Pinpoint the cell where the given text exists, returning its (X, Y) midpoint coordinate. 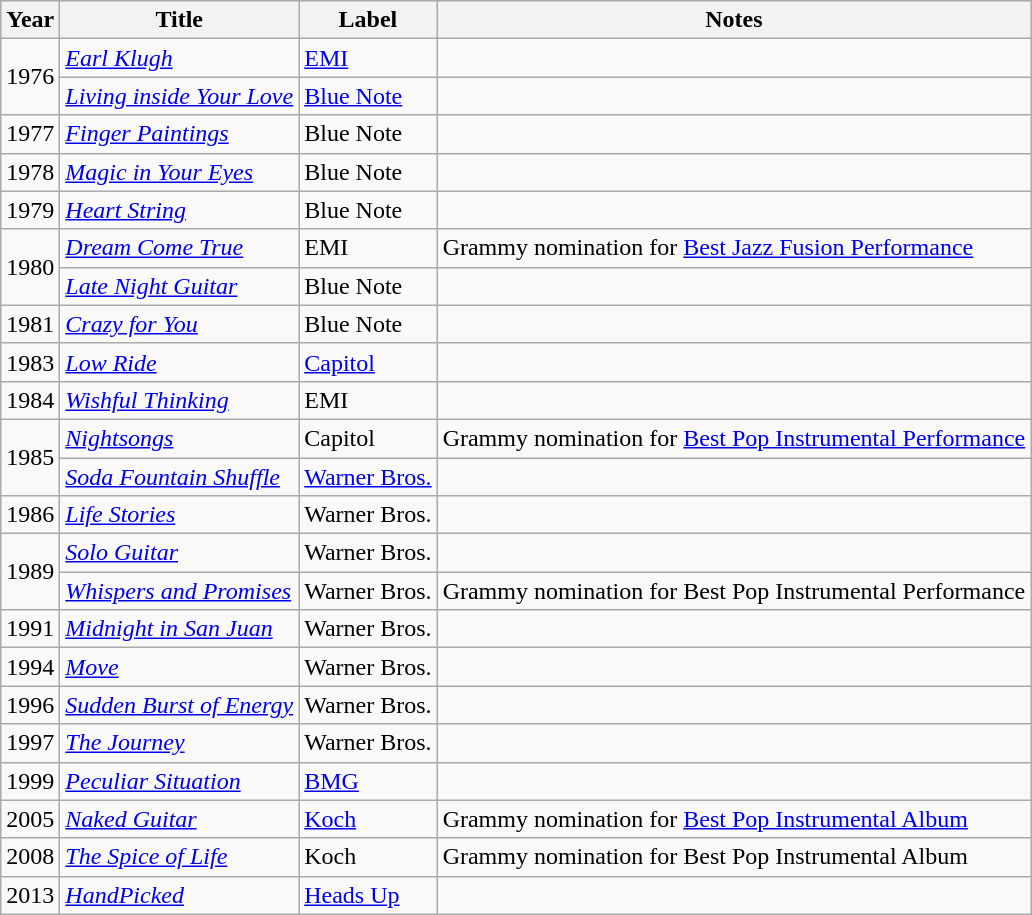
1984 (30, 400)
1976 (30, 77)
1978 (30, 172)
Heart String (180, 210)
1985 (30, 457)
Naked Guitar (180, 819)
Heads Up (368, 895)
Nightsongs (180, 438)
1996 (30, 705)
1986 (30, 515)
1980 (30, 267)
The Journey (180, 743)
Crazy for You (180, 324)
Low Ride (180, 362)
Finger Paintings (180, 134)
Midnight in San Juan (180, 629)
2005 (30, 819)
Solo Guitar (180, 553)
1999 (30, 781)
Sudden Burst of Energy (180, 705)
Move (180, 667)
Life Stories (180, 515)
1979 (30, 210)
Soda Fountain Shuffle (180, 477)
Notes (734, 20)
Dream Come True (180, 248)
1981 (30, 324)
Magic in Your Eyes (180, 172)
Wishful Thinking (180, 400)
1991 (30, 629)
1989 (30, 572)
Whispers and Promises (180, 591)
Living inside Your Love (180, 96)
Year (30, 20)
2008 (30, 857)
Late Night Guitar (180, 286)
Label (368, 20)
Peculiar Situation (180, 781)
Earl Klugh (180, 58)
The Spice of Life (180, 857)
2013 (30, 895)
1997 (30, 743)
Grammy nomination for Best Jazz Fusion Performance (734, 248)
HandPicked (180, 895)
Title (180, 20)
1994 (30, 667)
BMG (368, 781)
1983 (30, 362)
1977 (30, 134)
